Capture the cell that displays the provided text and extract its (X, Y) central coordinate. 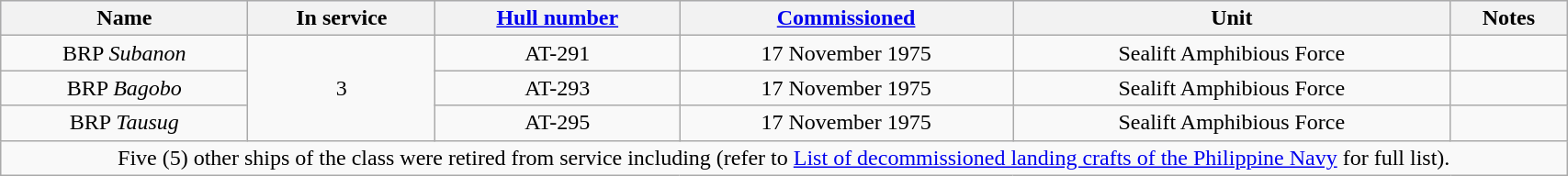
Unit (1232, 18)
AT-293 (558, 88)
Commissioned (847, 18)
3 (342, 88)
AT-291 (558, 53)
BRP Subanon (125, 53)
BRP Bagobo (125, 88)
In service (342, 18)
AT-295 (558, 123)
Name (125, 18)
Notes (1508, 18)
BRP Tausug (125, 123)
Hull number (558, 18)
